Return the [x, y] coordinate for the center point of the cell that contains the specified text.  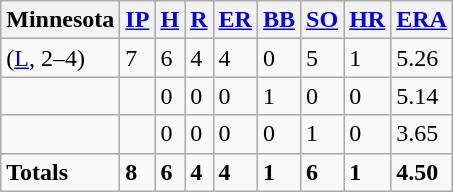
BB [278, 20]
H [170, 20]
ER [235, 20]
Totals [60, 172]
IP [138, 20]
ERA [422, 20]
HR [368, 20]
R [199, 20]
(L, 2–4) [60, 58]
5 [322, 58]
5.14 [422, 96]
3.65 [422, 134]
5.26 [422, 58]
8 [138, 172]
SO [322, 20]
4.50 [422, 172]
7 [138, 58]
Minnesota [60, 20]
